Return the (X, Y) coordinate for the center point of the cell that contains the specified text.  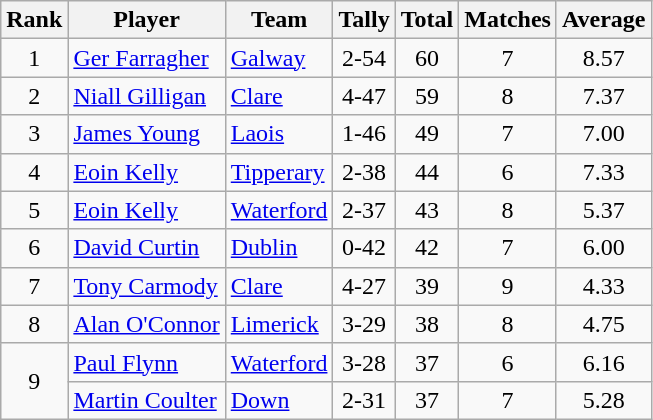
8.57 (604, 58)
5.28 (604, 400)
David Curtin (146, 248)
Rank (34, 20)
Alan O'Connor (146, 324)
0-42 (364, 248)
Down (279, 400)
59 (427, 96)
2-38 (364, 172)
Tony Carmody (146, 286)
Paul Flynn (146, 362)
Average (604, 20)
Player (146, 20)
Total (427, 20)
Ger Farragher (146, 58)
Limerick (279, 324)
44 (427, 172)
James Young (146, 134)
43 (427, 210)
3 (34, 134)
3-29 (364, 324)
49 (427, 134)
42 (427, 248)
4-47 (364, 96)
4.75 (604, 324)
38 (427, 324)
4.33 (604, 286)
3-28 (364, 362)
Dublin (279, 248)
Martin Coulter (146, 400)
Tally (364, 20)
7.00 (604, 134)
Laois (279, 134)
Niall Gilligan (146, 96)
2-37 (364, 210)
2 (34, 96)
2-54 (364, 58)
1 (34, 58)
5.37 (604, 210)
1-46 (364, 134)
6.16 (604, 362)
39 (427, 286)
6.00 (604, 248)
Team (279, 20)
7.33 (604, 172)
2-31 (364, 400)
4 (34, 172)
4-27 (364, 286)
5 (34, 210)
Matches (508, 20)
Galway (279, 58)
7.37 (604, 96)
60 (427, 58)
Tipperary (279, 172)
